Provide the (x, y) coordinate of the cell's center where the given text is located.  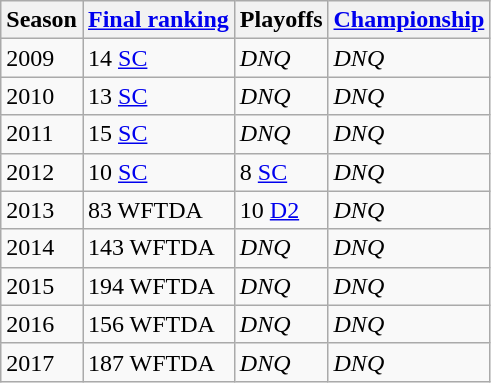
194 WFTDA (158, 286)
2016 (42, 324)
2017 (42, 362)
14 SC (158, 58)
187 WFTDA (158, 362)
15 SC (158, 134)
Final ranking (158, 20)
143 WFTDA (158, 248)
10 SC (158, 172)
2013 (42, 210)
8 SC (281, 172)
2014 (42, 248)
83 WFTDA (158, 210)
2012 (42, 172)
156 WFTDA (158, 324)
Championship (409, 20)
2009 (42, 58)
10 D2 (281, 210)
2010 (42, 96)
2011 (42, 134)
13 SC (158, 96)
2015 (42, 286)
Playoffs (281, 20)
Season (42, 20)
